Return the [x, y] coordinate for the center point of the cell that contains the specified text.  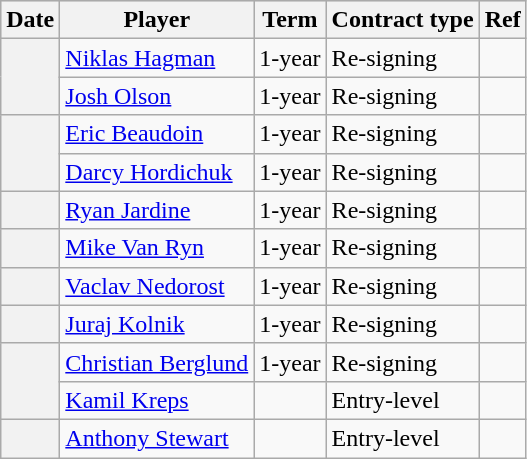
Kamil Kreps [157, 400]
Vaclav Nedorost [157, 286]
Josh Olson [157, 96]
Date [30, 20]
Term [290, 20]
Player [157, 20]
Eric Beaudoin [157, 134]
Christian Berglund [157, 362]
Darcy Hordichuk [157, 172]
Mike Van Ryn [157, 248]
Juraj Kolnik [157, 324]
Niklas Hagman [157, 58]
Ref [502, 20]
Contract type [402, 20]
Ryan Jardine [157, 210]
Anthony Stewart [157, 438]
